Output the [X, Y] coordinate of the center of the cell containing the given text.  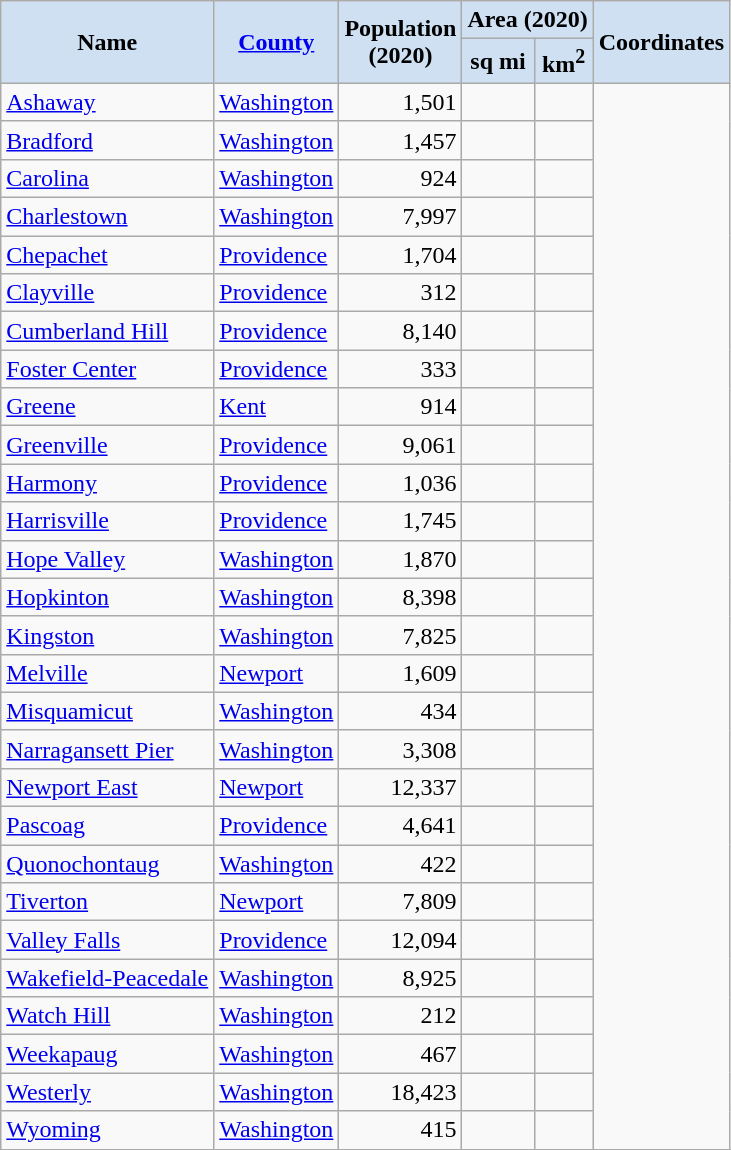
Area (2020) [528, 20]
km2 [564, 62]
8,925 [400, 978]
8,140 [400, 331]
Foster Center [108, 369]
Westerly [108, 1092]
1,036 [400, 483]
7,825 [400, 635]
1,745 [400, 521]
Misquamicut [108, 711]
Pascoag [108, 826]
1,870 [400, 559]
Bradford [108, 140]
Newport East [108, 787]
Tiverton [108, 902]
12,337 [400, 787]
Valley Falls [108, 940]
8,398 [400, 597]
Wakefield-Peacedale [108, 978]
Hopkinton [108, 597]
Chepachet [108, 255]
Greene [108, 407]
Cumberland Hill [108, 331]
Weekapaug [108, 1054]
Narragansett Pier [108, 749]
924 [400, 178]
467 [400, 1054]
sq mi [498, 62]
1,501 [400, 102]
Greenville [108, 445]
Melville [108, 673]
7,809 [400, 902]
212 [400, 1016]
Harmony [108, 483]
Name [108, 42]
3,308 [400, 749]
9,061 [400, 445]
1,704 [400, 255]
Quonochontaug [108, 864]
Hope Valley [108, 559]
1,457 [400, 140]
Clayville [108, 293]
312 [400, 293]
422 [400, 864]
Watch Hill [108, 1016]
Kent [276, 407]
18,423 [400, 1092]
County [276, 42]
333 [400, 369]
Charlestown [108, 217]
Carolina [108, 178]
914 [400, 407]
Population(2020) [400, 42]
Coordinates [661, 42]
1,609 [400, 673]
Wyoming [108, 1130]
Kingston [108, 635]
434 [400, 711]
Harrisville [108, 521]
7,997 [400, 217]
Ashaway [108, 102]
4,641 [400, 826]
415 [400, 1130]
12,094 [400, 940]
